For the text-containing cell, return its midpoint in [X, Y] coordinate format. 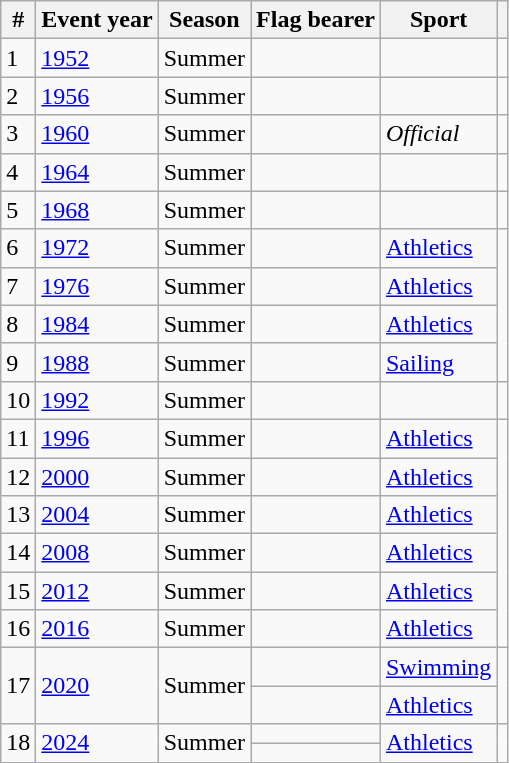
13 [18, 515]
16 [18, 629]
1956 [97, 96]
3 [18, 134]
2020 [97, 686]
2 [18, 96]
1 [18, 58]
14 [18, 553]
1976 [97, 286]
1996 [97, 438]
Sport [438, 20]
2024 [97, 743]
Season [204, 20]
11 [18, 438]
9 [18, 362]
5 [18, 210]
1972 [97, 248]
1964 [97, 172]
17 [18, 686]
7 [18, 286]
4 [18, 172]
18 [18, 743]
1988 [97, 362]
2016 [97, 629]
6 [18, 248]
2000 [97, 477]
2012 [97, 591]
2004 [97, 515]
1968 [97, 210]
Swimming [438, 667]
15 [18, 591]
8 [18, 324]
Sailing [438, 362]
Flag bearer [316, 20]
1992 [97, 400]
2008 [97, 553]
# [18, 20]
12 [18, 477]
Event year [97, 20]
Official [438, 134]
1960 [97, 134]
1952 [97, 58]
10 [18, 400]
1984 [97, 324]
